Search for the cell housing the specified text and yield its (X, Y) center coordinate. 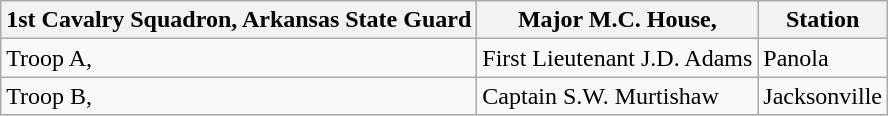
Troop A, (239, 58)
First Lieutenant J.D. Adams (618, 58)
Panola (823, 58)
Captain S.W. Murtishaw (618, 96)
Major M.C. House, (618, 20)
Jacksonville (823, 96)
Troop B, (239, 96)
1st Cavalry Squadron, Arkansas State Guard (239, 20)
Station (823, 20)
